Pinpoint the cell where the given text exists, returning its [x, y] midpoint coordinate. 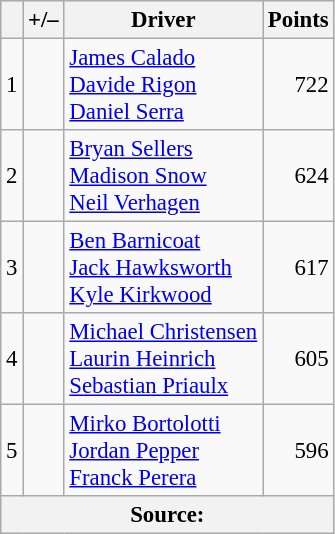
+/– [44, 20]
Bryan Sellers Madison Snow Neil Verhagen [164, 176]
5 [12, 451]
Source: [168, 515]
Ben Barnicoat Jack Hawksworth Kyle Kirkwood [164, 268]
624 [298, 176]
Points [298, 20]
596 [298, 451]
James Calado Davide Rigon Daniel Serra [164, 85]
Mirko Bortolotti Jordan Pepper Franck Perera [164, 451]
2 [12, 176]
4 [12, 359]
617 [298, 268]
3 [12, 268]
1 [12, 85]
Driver [164, 20]
605 [298, 359]
722 [298, 85]
Michael Christensen Laurin Heinrich Sebastian Priaulx [164, 359]
